Provide the [X, Y] coordinate of the cell's center where the given text is located.  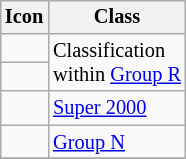
Classificationwithin Group R [117, 63]
Class [117, 17]
Icon [24, 17]
Super 2000 [117, 108]
Group N [117, 142]
